Return the (x, y) coordinate for the center point of the cell that contains the specified text.  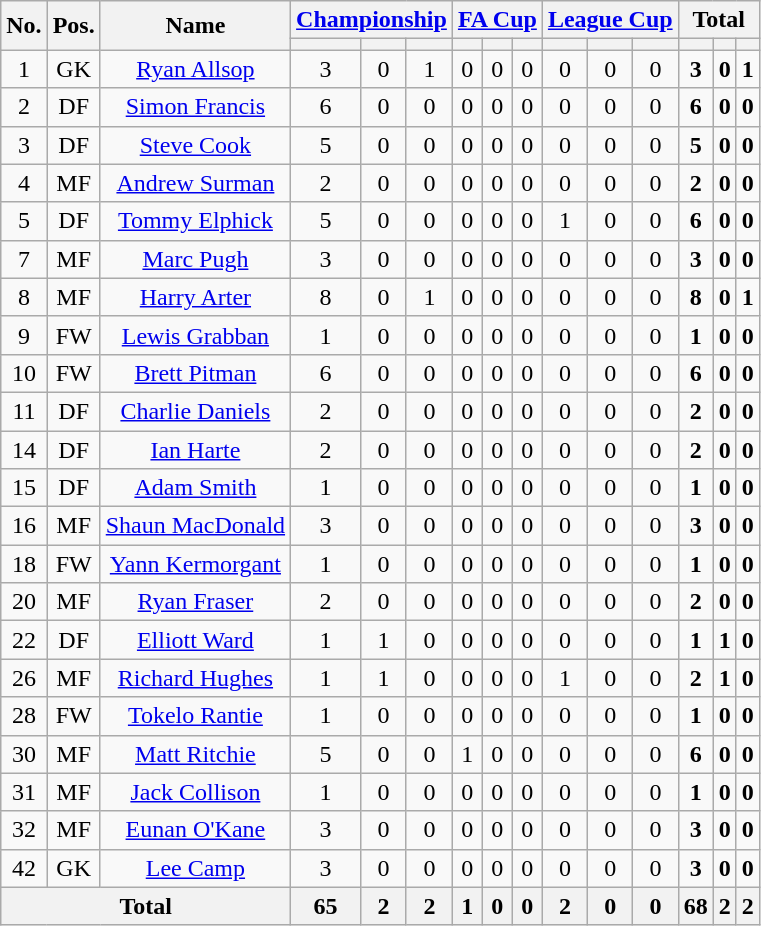
20 (24, 602)
Tommy Elphick (195, 221)
Championship (372, 20)
League Cup (610, 20)
Eunan O'Kane (195, 830)
Marc Pugh (195, 259)
Name (195, 26)
26 (24, 678)
Steve Cook (195, 145)
7 (24, 259)
Andrew Surman (195, 183)
18 (24, 564)
Lewis Grabban (195, 335)
Harry Arter (195, 297)
Tokelo Rantie (195, 716)
Ryan Fraser (195, 602)
Elliott Ward (195, 640)
4 (24, 183)
No. (24, 26)
11 (24, 411)
14 (24, 449)
32 (24, 830)
Richard Hughes (195, 678)
Yann Kermorgant (195, 564)
Jack Collison (195, 792)
Ryan Allsop (195, 69)
Lee Camp (195, 868)
FA Cup (497, 20)
Shaun MacDonald (195, 526)
28 (24, 716)
42 (24, 868)
68 (696, 906)
Brett Pitman (195, 373)
15 (24, 488)
Pos. (74, 26)
10 (24, 373)
65 (326, 906)
9 (24, 335)
30 (24, 754)
Ian Harte (195, 449)
31 (24, 792)
16 (24, 526)
Adam Smith (195, 488)
22 (24, 640)
Charlie Daniels (195, 411)
Simon Francis (195, 107)
Matt Ritchie (195, 754)
